Capture the cell that displays the provided text and extract its (X, Y) central coordinate. 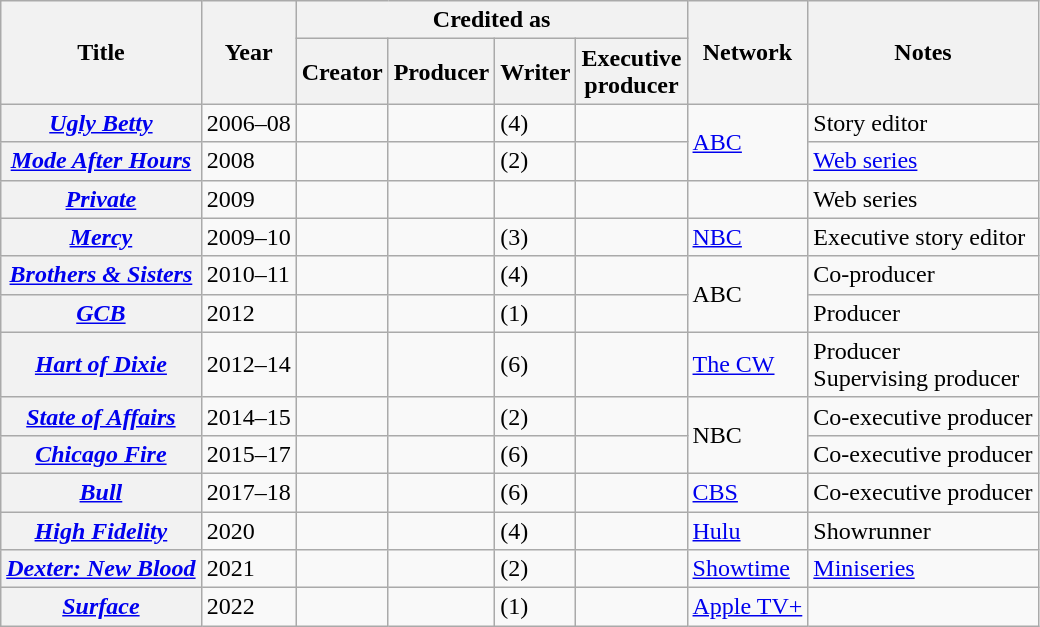
Dexter: New Blood (101, 569)
The CW (748, 364)
Private (101, 199)
Mercy (101, 237)
Chicago Fire (101, 454)
Creator (342, 72)
2014–15 (248, 416)
Writer (536, 72)
Co-producer (923, 275)
High Fidelity (101, 531)
GCB (101, 313)
Executiveproducer (632, 72)
Ugly Betty (101, 123)
2012–14 (248, 364)
2021 (248, 569)
Hart of Dixie (101, 364)
2017–18 (248, 492)
(3) (536, 237)
Notes (923, 52)
Title (101, 52)
Bull (101, 492)
Story editor (923, 123)
CBS (748, 492)
2010–11 (248, 275)
2009 (248, 199)
Executive story editor (923, 237)
Showrunner (923, 531)
Showtime (748, 569)
2022 (248, 607)
Network (748, 52)
Brothers & Sisters (101, 275)
2008 (248, 161)
State of Affairs (101, 416)
Producer Supervising producer (923, 364)
2015–17 (248, 454)
Year (248, 52)
Credited as (492, 20)
Miniseries (923, 569)
2020 (248, 531)
2009–10 (248, 237)
2012 (248, 313)
Mode After Hours (101, 161)
Apple TV+ (748, 607)
Surface (101, 607)
2006–08 (248, 123)
Hulu (748, 531)
